Return (X, Y) of the center of cell containing provided text 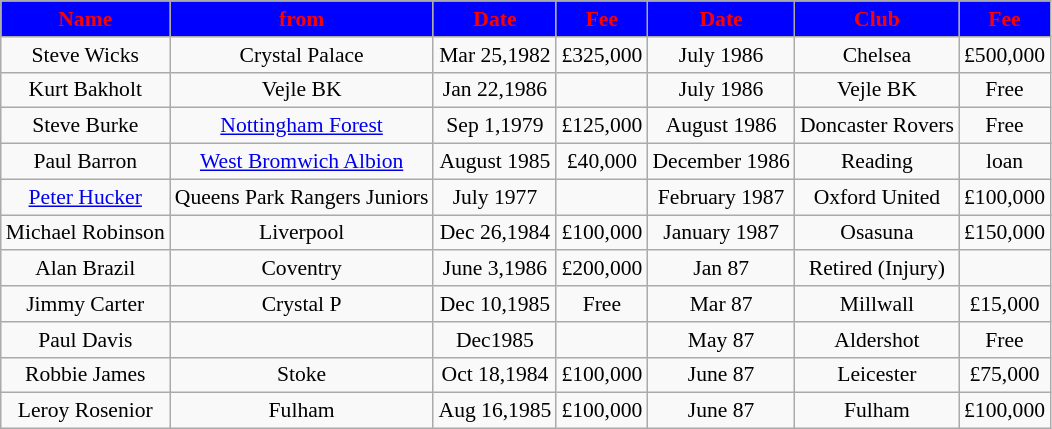
February 1987 (720, 197)
August 1986 (720, 126)
Leroy Rosenior (86, 411)
£15,000 (1004, 304)
Jan 22,1986 (494, 90)
Jan 87 (720, 269)
June 3,1986 (494, 269)
Reading (877, 162)
Crystal P (302, 304)
Millwall (877, 304)
Liverpool (302, 233)
Jimmy Carter (86, 304)
£150,000 (1004, 233)
Leicester (877, 375)
Kurt Bakholt (86, 90)
Aldershot (877, 340)
£125,000 (602, 126)
May 87 (720, 340)
Queens Park Rangers Juniors (302, 197)
Nottingham Forest (302, 126)
Club (877, 19)
£75,000 (1004, 375)
Paul Davis (86, 340)
Alan Brazil (86, 269)
July 1977 (494, 197)
Stoke (302, 375)
Mar 87 (720, 304)
Oxford United (877, 197)
£325,000 (602, 55)
Michael Robinson (86, 233)
Chelsea (877, 55)
Retired (Injury) (877, 269)
Robbie James (86, 375)
Dec 10,1985 (494, 304)
Oct 18,1984 (494, 375)
January 1987 (720, 233)
Coventry (302, 269)
£200,000 (602, 269)
Dec1985 (494, 340)
£500,000 (1004, 55)
Steve Wicks (86, 55)
Dec 26,1984 (494, 233)
£40,000 (602, 162)
Mar 25,1982 (494, 55)
Doncaster Rovers (877, 126)
Peter Hucker (86, 197)
Crystal Palace (302, 55)
from (302, 19)
West Bromwich Albion (302, 162)
Steve Burke (86, 126)
Name (86, 19)
loan (1004, 162)
Aug 16,1985 (494, 411)
August 1985 (494, 162)
Sep 1,1979 (494, 126)
December 1986 (720, 162)
Paul Barron (86, 162)
Osasuna (877, 233)
